Search for the cell housing the specified text and yield its [x, y] center coordinate. 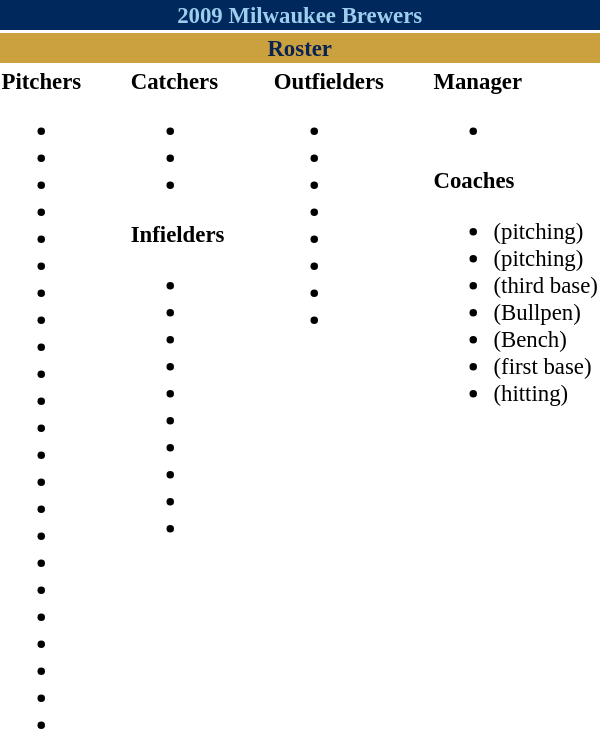
Roster [300, 48]
2009 Milwaukee Brewers [300, 15]
